Find where the given text appears and provide that cell's center as (x, y) coordinate. 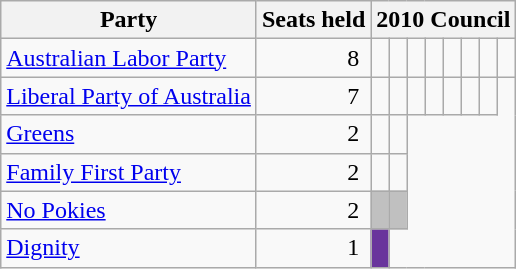
No Pokies (129, 210)
Party (129, 20)
Australian Labor Party (129, 58)
7 (313, 96)
2010 Council (444, 20)
Seats held (313, 20)
Dignity (129, 248)
Greens (129, 134)
8 (313, 58)
1 (313, 248)
Liberal Party of Australia (129, 96)
Family First Party (129, 172)
